Search for the cell housing the specified text and yield its (X, Y) center coordinate. 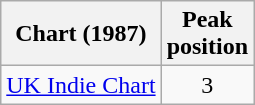
Chart (1987) (81, 34)
UK Indie Chart (81, 85)
Peakposition (207, 34)
3 (207, 85)
